Return [x, y] of the center of cell containing provided text 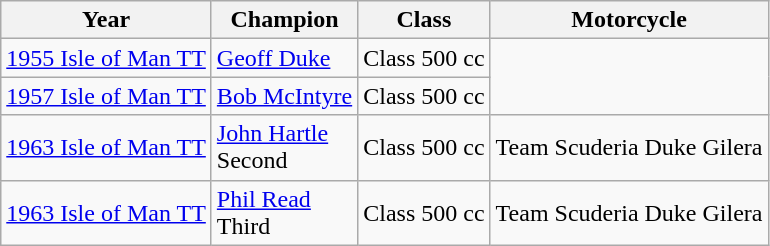
Motorcycle [629, 20]
Year [106, 20]
Bob McIntyre [284, 96]
Geoff Duke [284, 58]
Class [424, 20]
1955 Isle of Man TT [106, 58]
Phil ReadThird [284, 212]
Champion [284, 20]
1957 Isle of Man TT [106, 96]
John HartleSecond [284, 148]
